Capture the cell that displays the provided text and extract its [x, y] central coordinate. 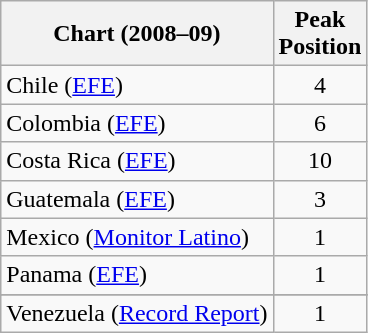
Venezuela (Record Report) [137, 313]
Costa Rica (EFE) [137, 161]
Guatemala (EFE) [137, 199]
10 [320, 161]
Mexico (Monitor Latino) [137, 237]
Colombia (EFE) [137, 123]
Panama (EFE) [137, 275]
PeakPosition [320, 34]
Chile (EFE) [137, 85]
3 [320, 199]
4 [320, 85]
Chart (2008–09) [137, 34]
6 [320, 123]
